Identify which cell holds the provided text, then report its [x, y] central coordinate. 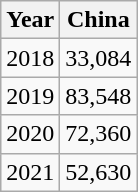
83,548 [98, 96]
China [98, 20]
33,084 [98, 58]
52,630 [98, 172]
72,360 [98, 134]
2020 [30, 134]
2021 [30, 172]
2018 [30, 58]
2019 [30, 96]
Year [30, 20]
